For the text-containing cell, return its midpoint in [X, Y] coordinate format. 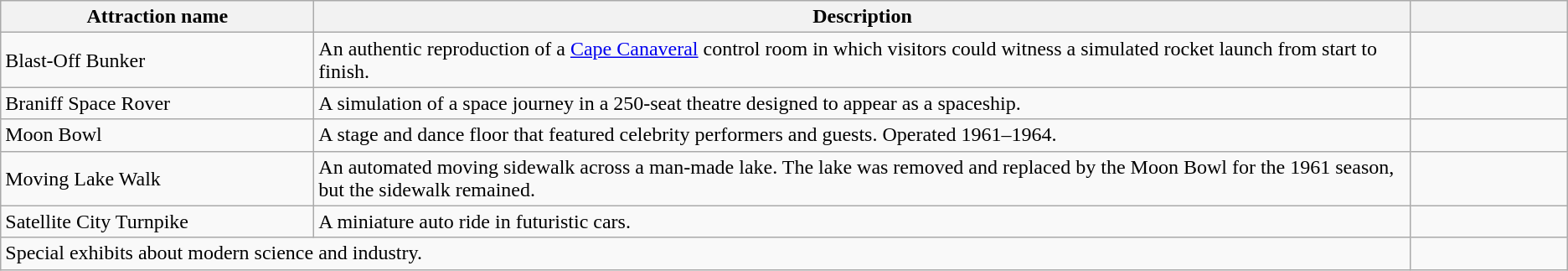
Blast-Off Bunker [157, 60]
Attraction name [157, 17]
Moving Lake Walk [157, 178]
Description [863, 17]
Moon Bowl [157, 135]
Braniff Space Rover [157, 103]
A stage and dance floor that featured celebrity performers and guests. Operated 1961–1964. [863, 135]
An authentic reproduction of a Cape Canaveral control room in which visitors could witness a simulated rocket launch from start to finish. [863, 60]
A miniature auto ride in futuristic cars. [863, 221]
Satellite City Turnpike [157, 221]
Special exhibits about modern science and industry. [705, 253]
A simulation of a space journey in a 250-seat theatre designed to appear as a spaceship. [863, 103]
